Detect which cell encompasses the target text, then output its (x, y) center coordinate. 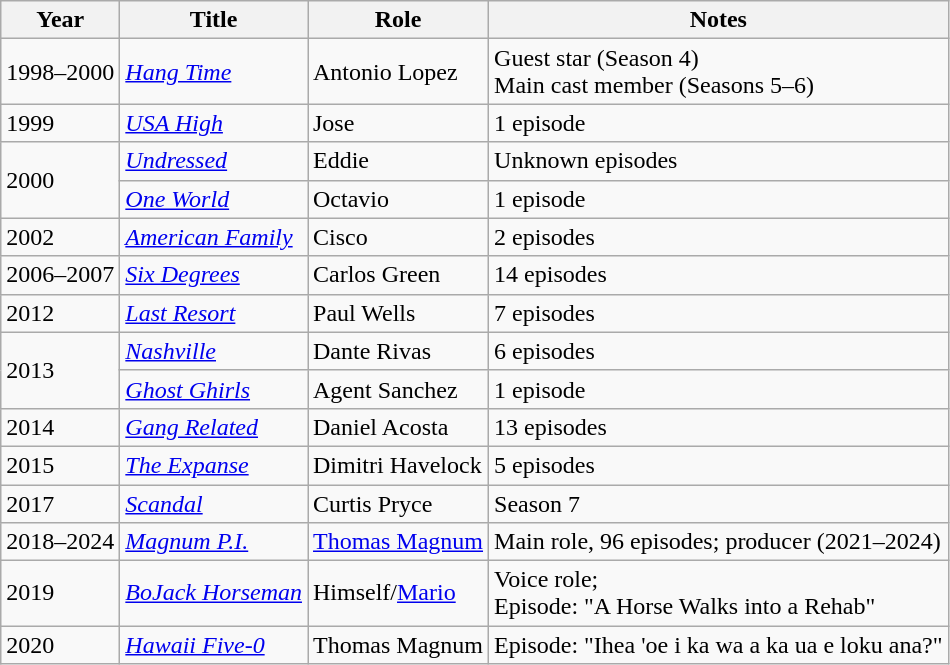
Voice role;Episode: "A Horse Walks into a Rehab" (718, 594)
Eddie (398, 161)
2015 (60, 465)
2006–2007 (60, 275)
Guest star (Season 4)Main cast member (Seasons 5–6) (718, 72)
BoJack Horseman (214, 594)
2019 (60, 594)
Episode: "Ihea 'oe i ka wa a ka ua e loku ana?" (718, 645)
Jose (398, 123)
Ghost Ghirls (214, 389)
2020 (60, 645)
Hawaii Five-0 (214, 645)
Cisco (398, 237)
1999 (60, 123)
The Expanse (214, 465)
7 episodes (718, 313)
Last Resort (214, 313)
2012 (60, 313)
5 episodes (718, 465)
Main role, 96 episodes; producer (2021–2024) (718, 542)
Dante Rivas (398, 351)
Role (398, 20)
1998–2000 (60, 72)
Notes (718, 20)
American Family (214, 237)
Title (214, 20)
Agent Sanchez (398, 389)
Six Degrees (214, 275)
2018–2024 (60, 542)
13 episodes (718, 427)
Unknown episodes (718, 161)
Gang Related (214, 427)
Nashville (214, 351)
Himself/Mario (398, 594)
Hang Time (214, 72)
Year (60, 20)
Antonio Lopez (398, 72)
USA High (214, 123)
Paul Wells (398, 313)
Curtis Pryce (398, 503)
One World (214, 199)
2014 (60, 427)
Carlos Green (398, 275)
Scandal (214, 503)
Season 7 (718, 503)
2013 (60, 370)
6 episodes (718, 351)
Magnum P.I. (214, 542)
Undressed (214, 161)
2000 (60, 180)
2002 (60, 237)
Octavio (398, 199)
2017 (60, 503)
2 episodes (718, 237)
Dimitri Havelock (398, 465)
14 episodes (718, 275)
Daniel Acosta (398, 427)
